Return (X, Y) of the center of cell containing provided text 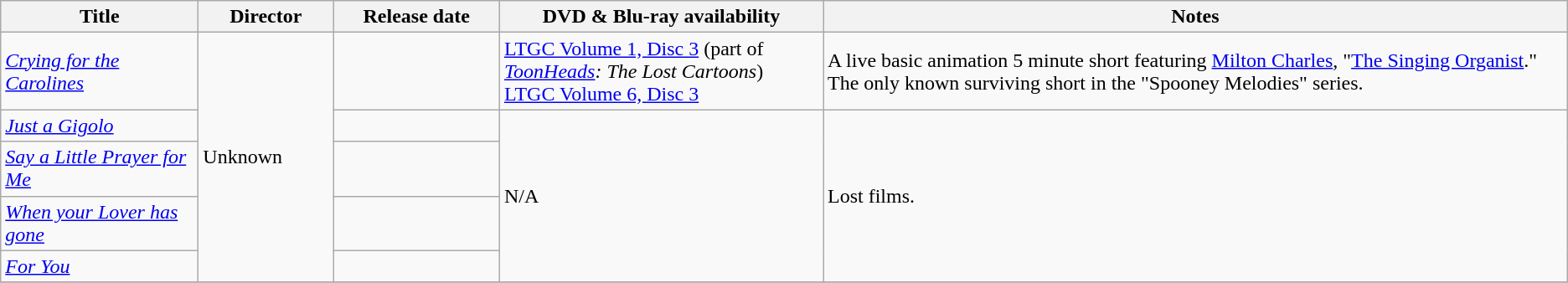
Lost films. (1194, 196)
Title (100, 17)
For You (100, 266)
Crying for the Carolines (100, 71)
Director (266, 17)
Say a Little Prayer for Me (100, 169)
When your Lover has gone (100, 223)
N/A (661, 196)
LTGC Volume 1, Disc 3 (part of ToonHeads: The Lost Cartoons)LTGC Volume 6, Disc 3 (661, 71)
DVD & Blu-ray availability (661, 17)
Just a Gigolo (100, 126)
Release date (417, 17)
Notes (1194, 17)
Unknown (266, 157)
